Detect which cell encompasses the target text, then output its [X, Y] center coordinate. 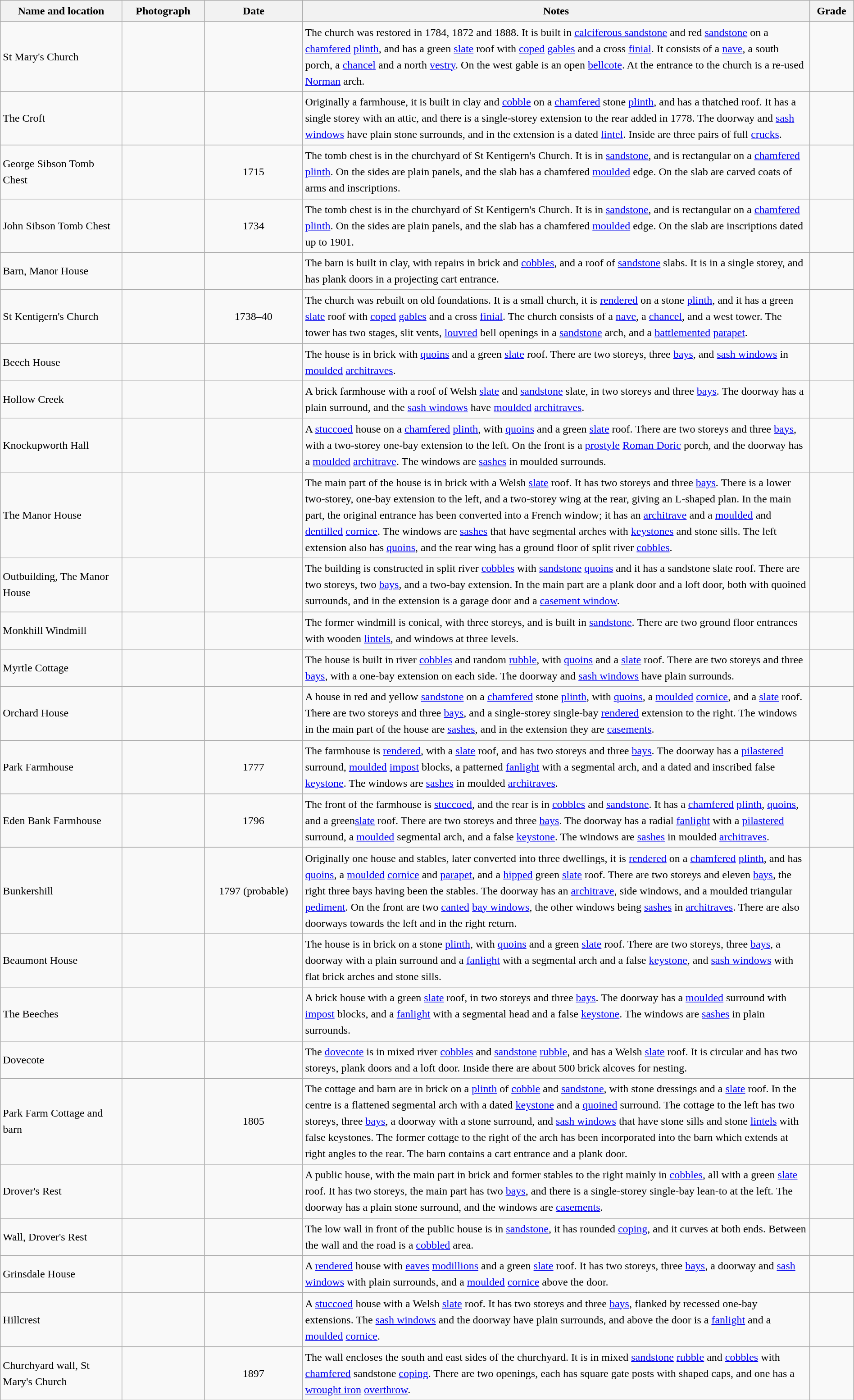
John Sibson Tomb Chest [61, 225]
Wall, Drover's Rest [61, 1236]
The Beeches [61, 1014]
Knockupworth Hall [61, 445]
Date [254, 11]
Orchard House [61, 714]
1805 [254, 1121]
Bunkershill [61, 890]
Notes [556, 11]
Grinsdale House [61, 1274]
1797 (probable) [254, 890]
1796 [254, 821]
1777 [254, 767]
St Mary's Church [61, 57]
Beech House [61, 362]
Eden Bank Farmhouse [61, 821]
Drover's Rest [61, 1191]
Beaumont House [61, 961]
Park Farmhouse [61, 767]
Photograph [163, 11]
1738–40 [254, 316]
St Kentigern's Church [61, 316]
Barn, Manor House [61, 271]
1897 [254, 1373]
The Manor House [61, 515]
Outbuilding, The Manor House [61, 585]
Churchyard wall, St Mary's Church [61, 1373]
Dovecote [61, 1060]
Monkhill Windmill [61, 631]
1734 [254, 225]
The Croft [61, 118]
Hillcrest [61, 1319]
The house is in brick with quoins and a green slate roof. There are two storeys, three bays, and sash windows in moulded architraves. [556, 362]
1715 [254, 172]
George Sibson Tomb Chest [61, 172]
Name and location [61, 11]
Hollow Creek [61, 399]
Grade [831, 11]
Myrtle Cottage [61, 668]
Park Farm Cottage and barn [61, 1121]
